Return the (x, y) coordinate for the center point of the cell that contains the specified text.  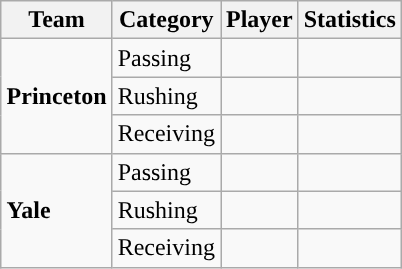
Category (166, 20)
Statistics (350, 20)
Yale (56, 210)
Team (56, 20)
Princeton (56, 96)
Player (259, 20)
